Find where the given text appears and provide that cell's center as (x, y) coordinate. 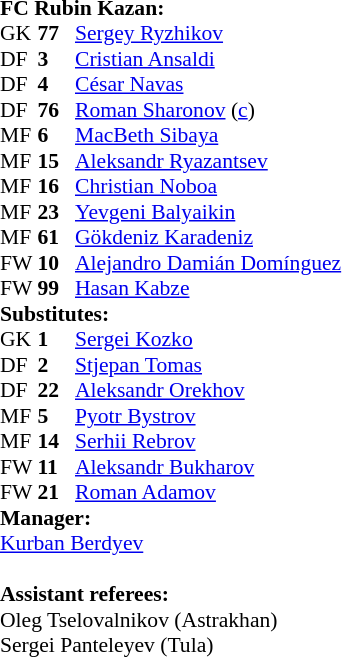
4 (57, 85)
3 (57, 59)
Manager: (170, 518)
Roman Sharonov (c) (208, 110)
Serhii Rebrov (208, 441)
Sergey Ryzhikov (208, 33)
Sergei Kozko (208, 339)
23 (57, 212)
Christian Noboa (208, 187)
99 (57, 289)
Hasan Kabze (208, 289)
Roman Adamov (208, 493)
15 (57, 161)
Substitutes: (170, 314)
16 (57, 187)
6 (57, 135)
22 (57, 391)
2 (57, 365)
Aleksandr Ryazantsev (208, 161)
Pyotr Bystrov (208, 416)
77 (57, 33)
14 (57, 441)
1 (57, 339)
10 (57, 263)
Yevgeni Balyaikin (208, 212)
Aleksandr Bukharov (208, 467)
Cristian Ansaldi (208, 59)
5 (57, 416)
Alejandro Damián Domínguez (208, 263)
61 (57, 237)
César Navas (208, 85)
Stjepan Tomas (208, 365)
Gökdeniz Karadeniz (208, 237)
MacBeth Sibaya (208, 135)
76 (57, 110)
11 (57, 467)
Aleksandr Orekhov (208, 391)
21 (57, 493)
